Find where the given text appears and provide that cell's center as [X, Y] coordinate. 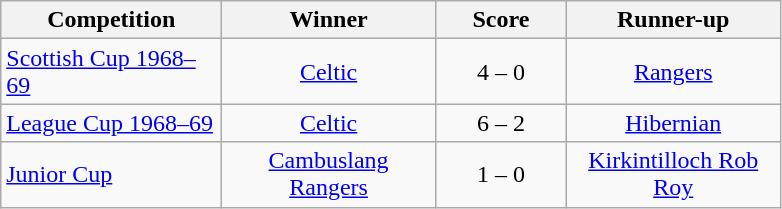
Hibernian [673, 123]
Winner [329, 20]
Score [500, 20]
Junior Cup [112, 174]
Cambuslang Rangers [329, 174]
League Cup 1968–69 [112, 123]
1 – 0 [500, 174]
Kirkintilloch Rob Roy [673, 174]
Scottish Cup 1968–69 [112, 72]
Runner-up [673, 20]
6 – 2 [500, 123]
Rangers [673, 72]
Competition [112, 20]
4 – 0 [500, 72]
